From the cell containing the given text, extract its center point as [x, y] coordinate. 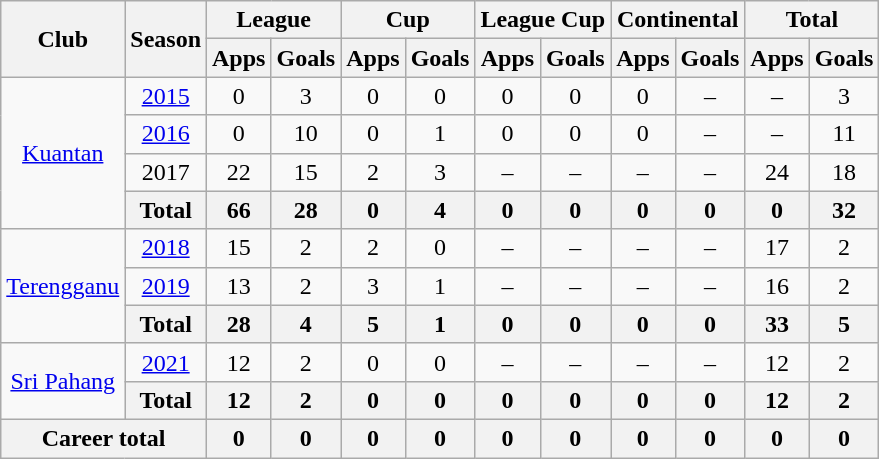
17 [777, 248]
Season [166, 39]
66 [239, 210]
33 [777, 324]
13 [239, 286]
2015 [166, 96]
Cup [408, 20]
2016 [166, 134]
Career total [104, 438]
16 [777, 286]
2017 [166, 172]
2019 [166, 286]
24 [777, 172]
League [274, 20]
Club [63, 39]
32 [844, 210]
Kuantan [63, 153]
Terengganu [63, 286]
11 [844, 134]
22 [239, 172]
League Cup [543, 20]
2021 [166, 362]
18 [844, 172]
Sri Pahang [63, 381]
2018 [166, 248]
Continental [678, 20]
10 [306, 134]
